Scan for the cell matching the given text and deliver its (X, Y) coordinate at center. 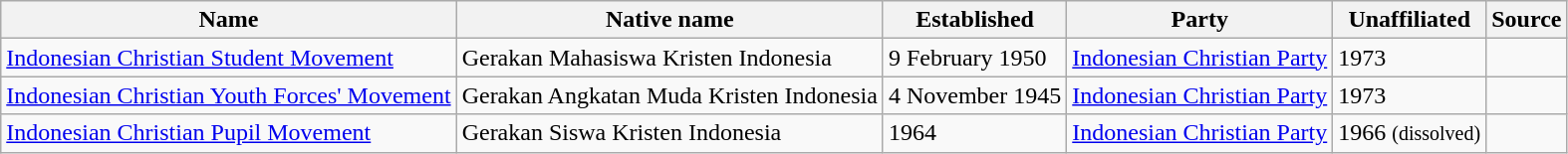
Gerakan Mahasiswa Kristen Indonesia (669, 58)
Unaffiliated (1410, 20)
Native name (669, 20)
Indonesian Christian Youth Forces' Movement (229, 95)
1966 (dissolved) (1410, 133)
Gerakan Siswa Kristen Indonesia (669, 133)
Party (1199, 20)
Indonesian Christian Pupil Movement (229, 133)
Source (1526, 20)
Indonesian Christian Student Movement (229, 58)
Established (974, 20)
9 February 1950 (974, 58)
Name (229, 20)
1964 (974, 133)
4 November 1945 (974, 95)
Gerakan Angkatan Muda Kristen Indonesia (669, 95)
